Return (x, y) of the center of cell containing provided text 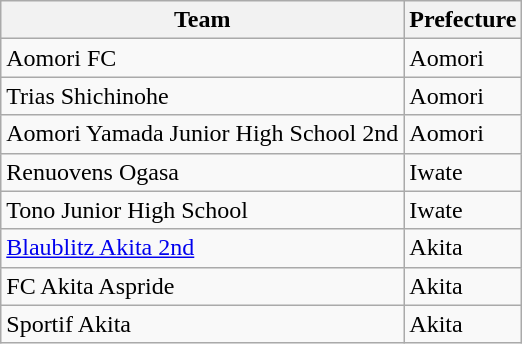
Aomori FC (202, 58)
Blaublitz Akita 2nd (202, 248)
Sportif Akita (202, 324)
Tono Junior High School (202, 210)
Renuovens Ogasa (202, 172)
Trias Shichinohe (202, 96)
Aomori Yamada Junior High School 2nd (202, 134)
Prefecture (463, 20)
FC Akita Aspride (202, 286)
Team (202, 20)
